Identify which cell holds the provided text, then report its [x, y] central coordinate. 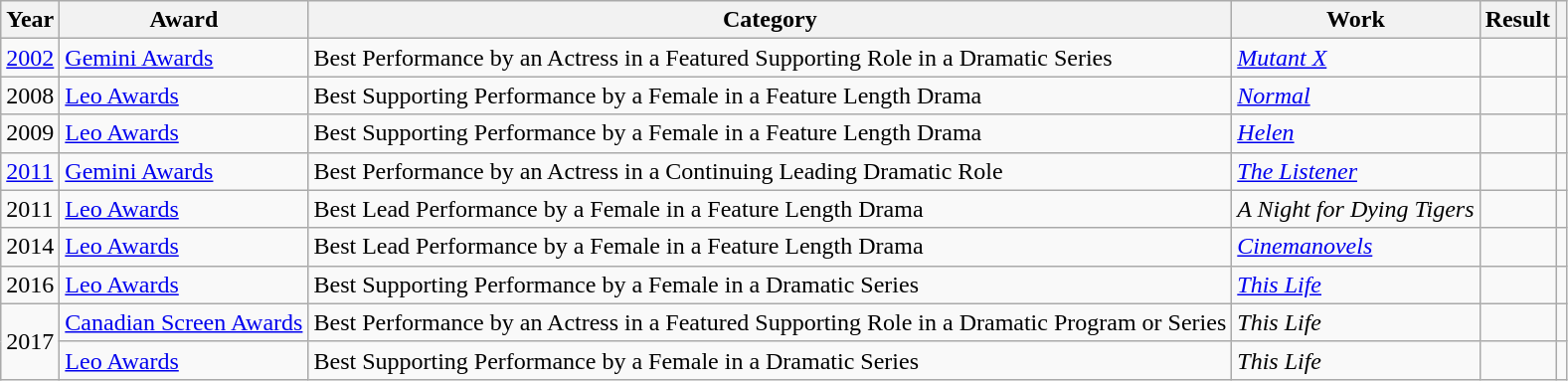
Category [770, 20]
Year [30, 20]
Award [184, 20]
Helen [1356, 133]
2016 [30, 285]
Normal [1356, 95]
Best Performance by an Actress in a Featured Supporting Role in a Dramatic Series [770, 58]
2002 [30, 58]
Best Performance by an Actress in a Continuing Leading Dramatic Role [770, 171]
Work [1356, 20]
Best Performance by an Actress in a Featured Supporting Role in a Dramatic Program or Series [770, 322]
Result [1517, 20]
2009 [30, 133]
2014 [30, 247]
Canadian Screen Awards [184, 322]
2017 [30, 341]
A Night for Dying Tigers [1356, 209]
Cinemanovels [1356, 247]
The Listener [1356, 171]
Mutant X [1356, 58]
2008 [30, 95]
